Search for the cell housing the specified text and yield its (x, y) center coordinate. 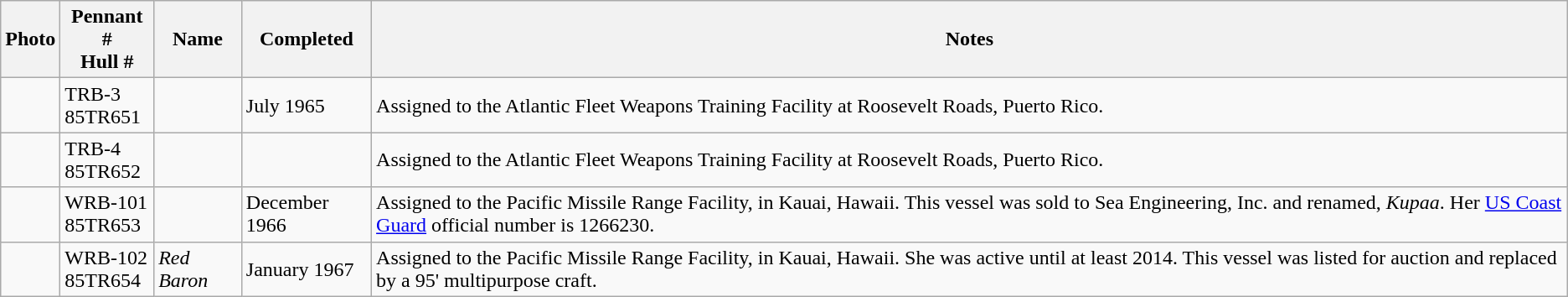
Name (198, 39)
Photo (30, 39)
TRB-485TR652 (107, 159)
WRB-10285TR654 (107, 268)
WRB-10185TR653 (107, 215)
December 1966 (307, 215)
Red Baron (198, 268)
July 1965 (307, 106)
TRB-385TR651 (107, 106)
Notes (970, 39)
Pennant #Hull # (107, 39)
Completed (307, 39)
January 1967 (307, 268)
